Output the (x, y) coordinate of the center of the cell containing the given text.  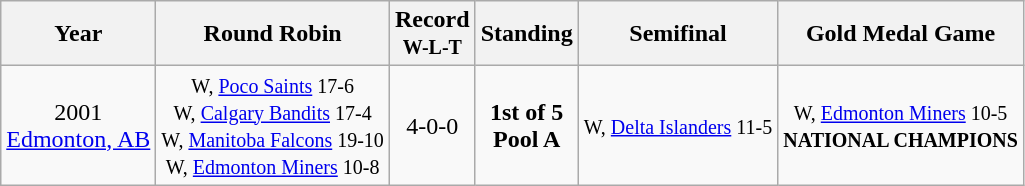
W, Poco Saints 17-6W, Calgary Bandits 17-4W, Manitoba Falcons 19-10W, Edmonton Miners 10-8 (273, 126)
W, Edmonton Miners 10-5NATIONAL CHAMPIONS (901, 126)
Gold Medal Game (901, 34)
Round Robin (273, 34)
W, Delta Islanders 11-5 (678, 126)
4-0-0 (432, 126)
Year (78, 34)
2001Edmonton, AB (78, 126)
Semifinal (678, 34)
1st of 5Pool A (526, 126)
Standing (526, 34)
RecordW-L-T (432, 34)
